Extract the [x, y] coordinate from the center of the cell holding the provided text.  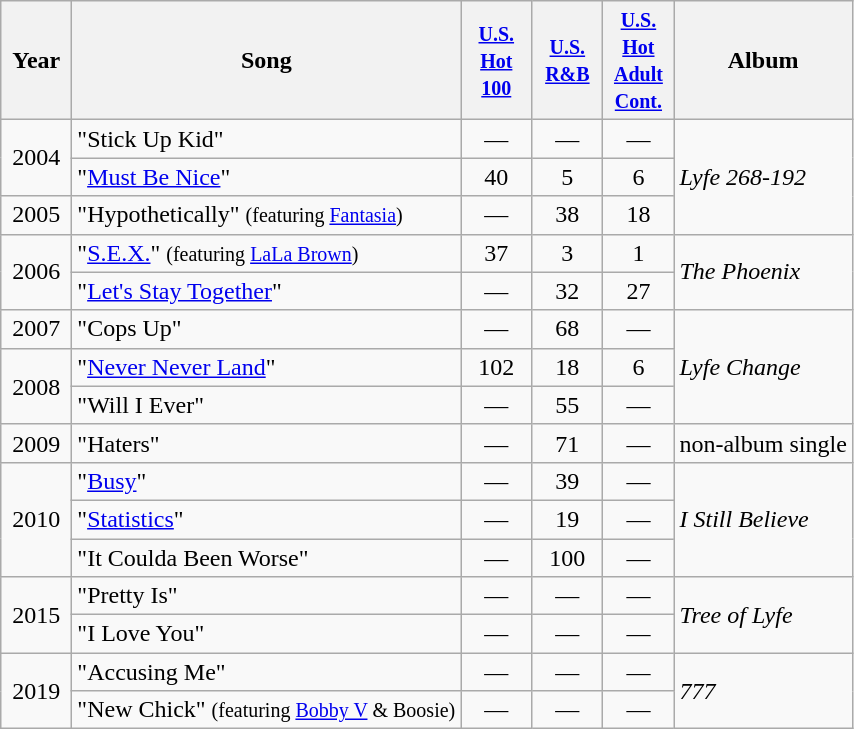
"Statistics" [266, 519]
U.S. R&B [568, 60]
Year [36, 60]
"Must Be Nice" [266, 177]
"I Love You" [266, 634]
Song [266, 60]
Album [763, 60]
"Cops Up" [266, 329]
2009 [36, 443]
2005 [36, 215]
"Stick Up Kid" [266, 139]
2008 [36, 386]
2007 [36, 329]
The Phoenix [763, 272]
2006 [36, 272]
Lyfe 268-192 [763, 177]
"Haters" [266, 443]
"Busy" [266, 481]
U.S. Hot 100 [496, 60]
3 [568, 253]
68 [568, 329]
32 [568, 291]
40 [496, 177]
"Never Never Land" [266, 367]
5 [568, 177]
102 [496, 367]
2019 [36, 691]
39 [568, 481]
1 [638, 253]
"S.E.X." (featuring LaLa Brown) [266, 253]
non-album single [763, 443]
100 [568, 557]
U.S. Hot Adult Cont. [638, 60]
2010 [36, 519]
2004 [36, 158]
"It Coulda Been Worse" [266, 557]
"New Chick" (featuring Bobby V & Boosie) [266, 710]
"Accusing Me" [266, 672]
27 [638, 291]
38 [568, 215]
Lyfe Change [763, 367]
71 [568, 443]
"Pretty Is" [266, 596]
I Still Believe [763, 519]
37 [496, 253]
"Hypothetically" (featuring Fantasia) [266, 215]
"Let's Stay Together" [266, 291]
55 [568, 405]
777 [763, 691]
19 [568, 519]
Tree of Lyfe [763, 615]
"Will I Ever" [266, 405]
2015 [36, 615]
